From the cell containing the given text, extract its center point as [x, y] coordinate. 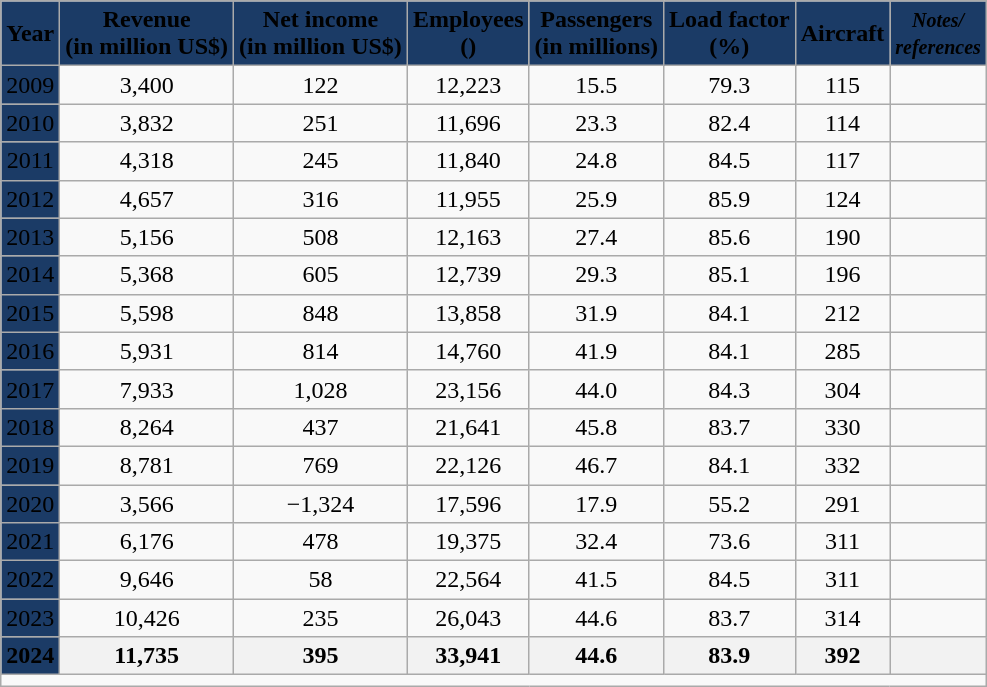
12,163 [468, 237]
13,858 [468, 313]
44.0 [596, 389]
5,598 [147, 313]
Passengers(in millions) [596, 34]
2009 [30, 85]
10,426 [147, 618]
330 [842, 427]
11,840 [468, 161]
2015 [30, 313]
73.6 [729, 542]
245 [321, 161]
2010 [30, 123]
814 [321, 351]
−1,324 [321, 503]
15.5 [596, 85]
5,931 [147, 351]
14,760 [468, 351]
84.3 [729, 389]
196 [842, 275]
8,781 [147, 465]
769 [321, 465]
395 [321, 656]
2022 [30, 580]
Year [30, 34]
25.9 [596, 199]
12,223 [468, 85]
2011 [30, 161]
2013 [30, 237]
605 [321, 275]
117 [842, 161]
285 [842, 351]
2024 [30, 656]
45.8 [596, 427]
85.6 [729, 237]
122 [321, 85]
8,264 [147, 427]
85.9 [729, 199]
9,646 [147, 580]
5,368 [147, 275]
55.2 [729, 503]
2018 [30, 427]
Notes/references [938, 34]
235 [321, 618]
41.5 [596, 580]
304 [842, 389]
Aircraft [842, 34]
41.9 [596, 351]
85.1 [729, 275]
11,696 [468, 123]
17.9 [596, 503]
29.3 [596, 275]
Load factor(%) [729, 34]
115 [842, 85]
2012 [30, 199]
22,564 [468, 580]
2021 [30, 542]
437 [321, 427]
2019 [30, 465]
12,739 [468, 275]
332 [842, 465]
Revenue(in million US$) [147, 34]
508 [321, 237]
46.7 [596, 465]
314 [842, 618]
3,566 [147, 503]
Net income(in million US$) [321, 34]
2020 [30, 503]
11,735 [147, 656]
2023 [30, 618]
11,955 [468, 199]
23,156 [468, 389]
33,941 [468, 656]
2017 [30, 389]
58 [321, 580]
6,176 [147, 542]
22,126 [468, 465]
114 [842, 123]
392 [842, 656]
212 [842, 313]
4,318 [147, 161]
1,028 [321, 389]
32.4 [596, 542]
2016 [30, 351]
190 [842, 237]
82.4 [729, 123]
478 [321, 542]
Employees() [468, 34]
3,400 [147, 85]
31.9 [596, 313]
3,832 [147, 123]
79.3 [729, 85]
19,375 [468, 542]
4,657 [147, 199]
17,596 [468, 503]
5,156 [147, 237]
7,933 [147, 389]
27.4 [596, 237]
24.8 [596, 161]
291 [842, 503]
316 [321, 199]
124 [842, 199]
2014 [30, 275]
848 [321, 313]
251 [321, 123]
23.3 [596, 123]
83.9 [729, 656]
21,641 [468, 427]
26,043 [468, 618]
